Identify which cell holds the provided text, then report its (X, Y) central coordinate. 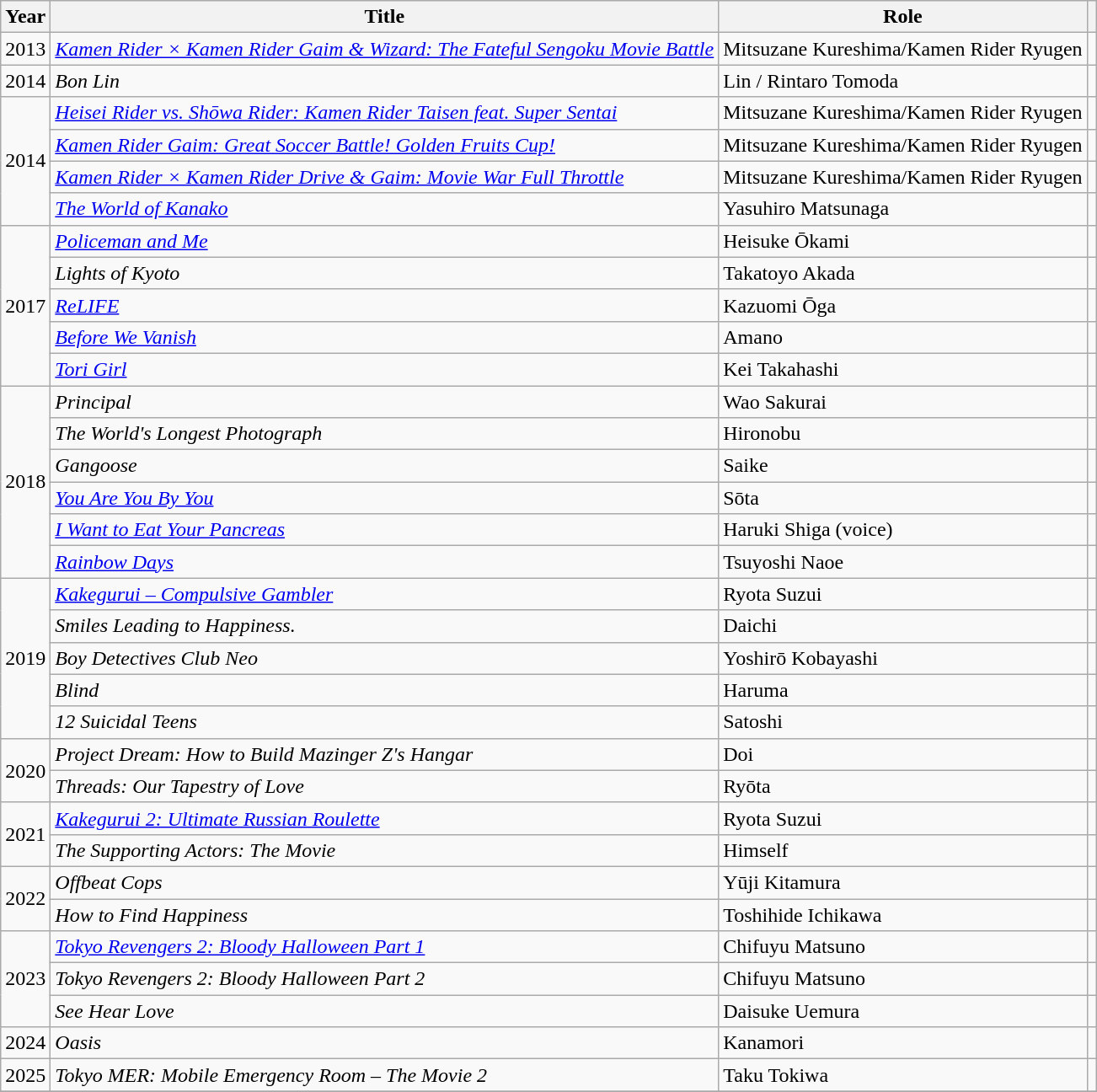
The Supporting Actors: The Movie (384, 850)
2025 (25, 1075)
Project Dream: How to Build Mazinger Z's Hangar (384, 754)
Kamen Rider Gaim: Great Soccer Battle! Golden Fruits Cup! (384, 145)
Tori Girl (384, 369)
Kamen Rider × Kamen Rider Drive & Gaim: Movie War Full Throttle (384, 177)
Saike (903, 466)
Offbeat Cops (384, 882)
2013 (25, 49)
Tokyo Revengers 2: Bloody Halloween Part 2 (384, 979)
See Hear Love (384, 1011)
You Are You By You (384, 498)
Haruma (903, 690)
ReLIFE (384, 305)
Sōta (903, 498)
Boy Detectives Club Neo (384, 658)
Hironobu (903, 434)
Tokyo Revengers 2: Bloody Halloween Part 1 (384, 947)
Yūji Kitamura (903, 882)
Tsuyoshi Naoe (903, 562)
Amano (903, 337)
Heisei Rider vs. Shōwa Rider: Kamen Rider Taisen feat. Super Sentai (384, 113)
Kei Takahashi (903, 369)
Yasuhiro Matsunaga (903, 209)
Year (25, 17)
The World of Kanako (384, 209)
Bon Lin (384, 81)
Daisuke Uemura (903, 1011)
2017 (25, 305)
Before We Vanish (384, 337)
Role (903, 17)
Rainbow Days (384, 562)
Title (384, 17)
How to Find Happiness (384, 914)
Daichi (903, 626)
Blind (384, 690)
Smiles Leading to Happiness. (384, 626)
Toshihide Ichikawa (903, 914)
Tokyo MER: Mobile Emergency Room – The Movie 2 (384, 1075)
Doi (903, 754)
Himself (903, 850)
Principal (384, 402)
2020 (25, 770)
2018 (25, 482)
12 Suicidal Teens (384, 722)
Policeman and Me (384, 241)
Threads: Our Tapestry of Love (384, 786)
Satoshi (903, 722)
2023 (25, 979)
2024 (25, 1043)
Kazuomi Ōga (903, 305)
The World's Longest Photograph (384, 434)
Lin / Rintaro Tomoda (903, 81)
Wao Sakurai (903, 402)
Kakegurui 2: Ultimate Russian Roulette (384, 818)
Yoshirō Kobayashi (903, 658)
Ryōta (903, 786)
I Want to Eat Your Pancreas (384, 530)
Oasis (384, 1043)
Taku Tokiwa (903, 1075)
Kamen Rider × Kamen Rider Gaim & Wizard: The Fateful Sengoku Movie Battle (384, 49)
Gangoose (384, 466)
2019 (25, 658)
Heisuke Ōkami (903, 241)
2021 (25, 834)
2022 (25, 898)
Kanamori (903, 1043)
Haruki Shiga (voice) (903, 530)
Kakegurui – Compulsive Gambler (384, 594)
Lights of Kyoto (384, 273)
Takatoyo Akada (903, 273)
